Determine the [x, y] coordinate at the center of the cell enclosing the given text.  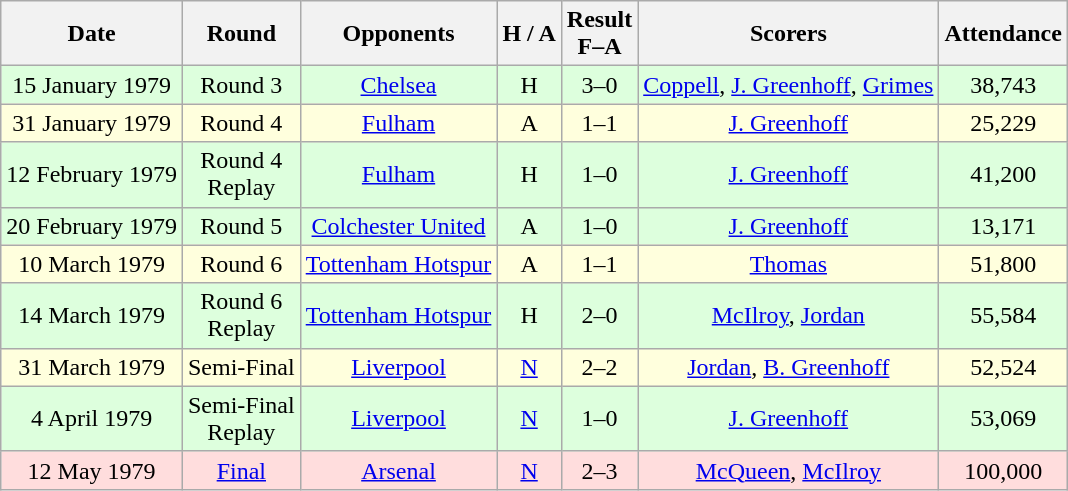
2–2 [599, 367]
Round 4Replay [241, 174]
McIlroy, Jordan [788, 316]
H / A [529, 34]
100,000 [1003, 470]
10 March 1979 [92, 264]
Round [241, 34]
Chelsea [398, 85]
Coppell, J. Greenhoff, Grimes [788, 85]
4 April 1979 [92, 418]
Date [92, 34]
15 January 1979 [92, 85]
Final [241, 470]
ResultF–A [599, 34]
Round 6 [241, 264]
55,584 [1003, 316]
2–0 [599, 316]
52,524 [1003, 367]
3–0 [599, 85]
41,200 [1003, 174]
31 January 1979 [92, 123]
12 February 1979 [92, 174]
Round 5 [241, 226]
Colchester United [398, 226]
Round 6Replay [241, 316]
51,800 [1003, 264]
Semi-Final [241, 367]
Arsenal [398, 470]
2–3 [599, 470]
Semi-FinalReplay [241, 418]
14 March 1979 [92, 316]
31 March 1979 [92, 367]
Attendance [1003, 34]
Round 3 [241, 85]
Opponents [398, 34]
25,229 [1003, 123]
Round 4 [241, 123]
13,171 [1003, 226]
Scorers [788, 34]
12 May 1979 [92, 470]
53,069 [1003, 418]
McQueen, McIlroy [788, 470]
Jordan, B. Greenhoff [788, 367]
38,743 [1003, 85]
Thomas [788, 264]
20 February 1979 [92, 226]
